Capture the cell that displays the provided text and extract its [X, Y] central coordinate. 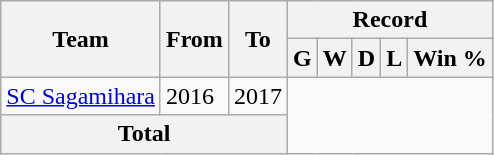
W [334, 58]
D [366, 58]
SC Sagamihara [81, 96]
Total [144, 134]
2016 [194, 96]
To [258, 39]
2017 [258, 96]
Record [390, 20]
From [194, 39]
Win % [450, 58]
L [394, 58]
G [302, 58]
Team [81, 39]
